Return the (X, Y) coordinate for the center point of the cell that contains the specified text.  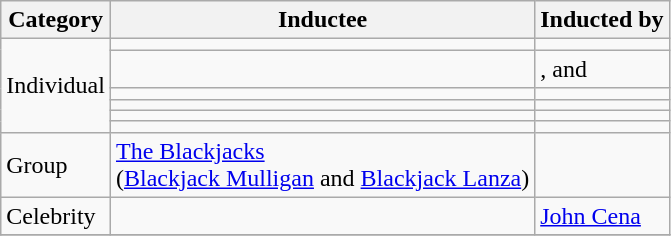
Group (56, 164)
Individual (56, 86)
Inducted by (602, 20)
The Blackjacks(Blackjack Mulligan and Blackjack Lanza) (322, 164)
Inductee (322, 20)
John Cena (602, 216)
, and (602, 69)
Celebrity (56, 216)
Category (56, 20)
